Detect which cell encompasses the target text, then output its (X, Y) center coordinate. 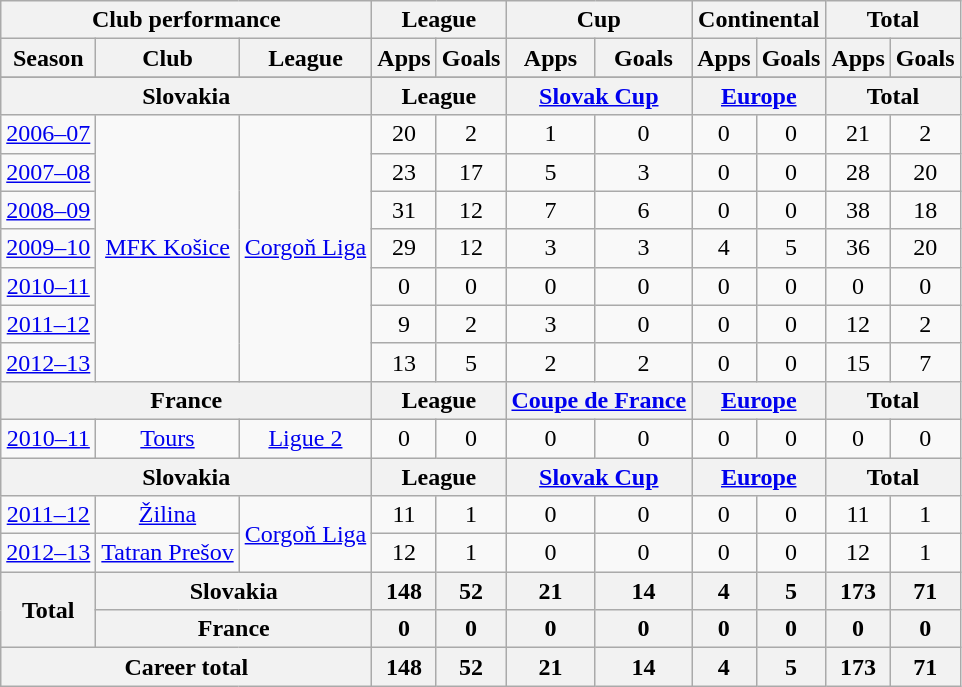
Club (168, 58)
23 (404, 172)
2007–08 (48, 172)
Žilina (168, 515)
Tours (168, 438)
Continental (759, 20)
38 (858, 210)
18 (925, 210)
Club performance (186, 20)
17 (471, 172)
Season (48, 58)
29 (404, 248)
15 (858, 362)
Cup (599, 20)
36 (858, 248)
Ligue 2 (306, 438)
28 (858, 172)
2008–09 (48, 210)
9 (404, 324)
MFK Košice (168, 248)
Tatran Prešov (168, 553)
Coupe de France (599, 400)
2009–10 (48, 248)
13 (404, 362)
6 (644, 210)
Career total (186, 667)
31 (404, 210)
2006–07 (48, 134)
